From the cell containing the given text, extract its center point as (x, y) coordinate. 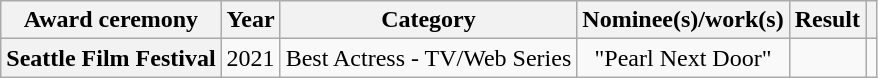
2021 (250, 58)
Category (428, 20)
Seattle Film Festival (111, 58)
Year (250, 20)
Nominee(s)/work(s) (683, 20)
Best Actress - TV/Web Series (428, 58)
"Pearl Next Door" (683, 58)
Award ceremony (111, 20)
Result (827, 20)
